Output the [x, y] coordinate of the center of the cell containing the given text.  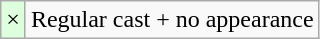
Regular cast + no appearance [172, 20]
× [14, 20]
